Scan for the cell matching the given text and deliver its [X, Y] coordinate at center. 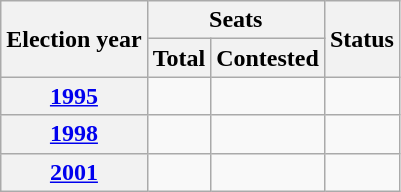
Seats [236, 20]
1998 [74, 134]
Status [362, 39]
Election year [74, 39]
1995 [74, 96]
2001 [74, 172]
Total [179, 58]
Contested [268, 58]
